Output the [x, y] coordinate of the center of the cell containing the given text.  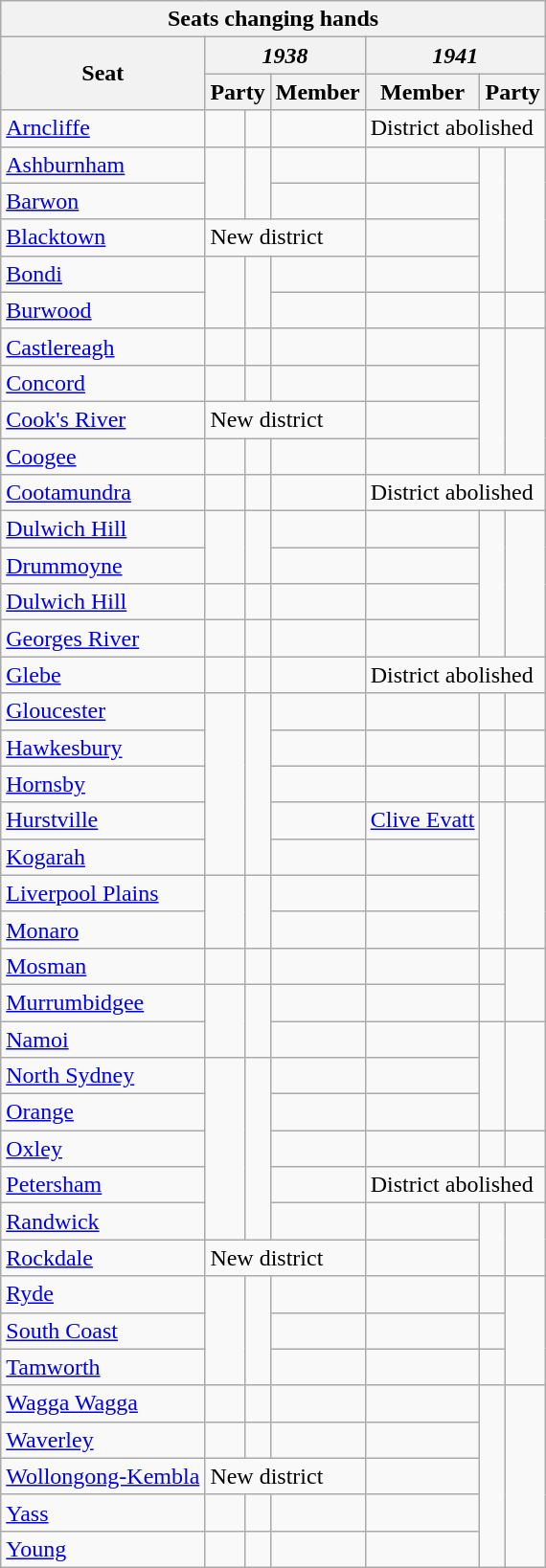
Clive Evatt [422, 820]
Waverley [103, 1440]
Drummoyne [103, 566]
Wagga Wagga [103, 1403]
Hawkesbury [103, 748]
Burwood [103, 310]
Blacktown [103, 237]
Petersham [103, 1185]
Monaro [103, 930]
Georges River [103, 638]
Orange [103, 1112]
Castlereagh [103, 347]
Glebe [103, 675]
Tamworth [103, 1367]
Cootamundra [103, 493]
Mosman [103, 966]
South Coast [103, 1331]
1938 [285, 56]
Coogee [103, 457]
Oxley [103, 1149]
North Sydney [103, 1076]
Randwick [103, 1221]
Concord [103, 383]
Seats changing hands [274, 19]
Seat [103, 74]
Wollongong-Kembla [103, 1476]
Gloucester [103, 711]
Ashburnham [103, 165]
Arncliffe [103, 128]
Young [103, 1549]
Barwon [103, 201]
Rockdale [103, 1258]
Namoi [103, 1039]
Liverpool Plains [103, 893]
Bondi [103, 274]
Hornsby [103, 784]
Ryde [103, 1294]
1941 [455, 56]
Cook's River [103, 419]
Hurstville [103, 820]
Murrumbidgee [103, 1002]
Yass [103, 1512]
Kogarah [103, 857]
